Output the (X, Y) coordinate of the center of the cell containing the given text.  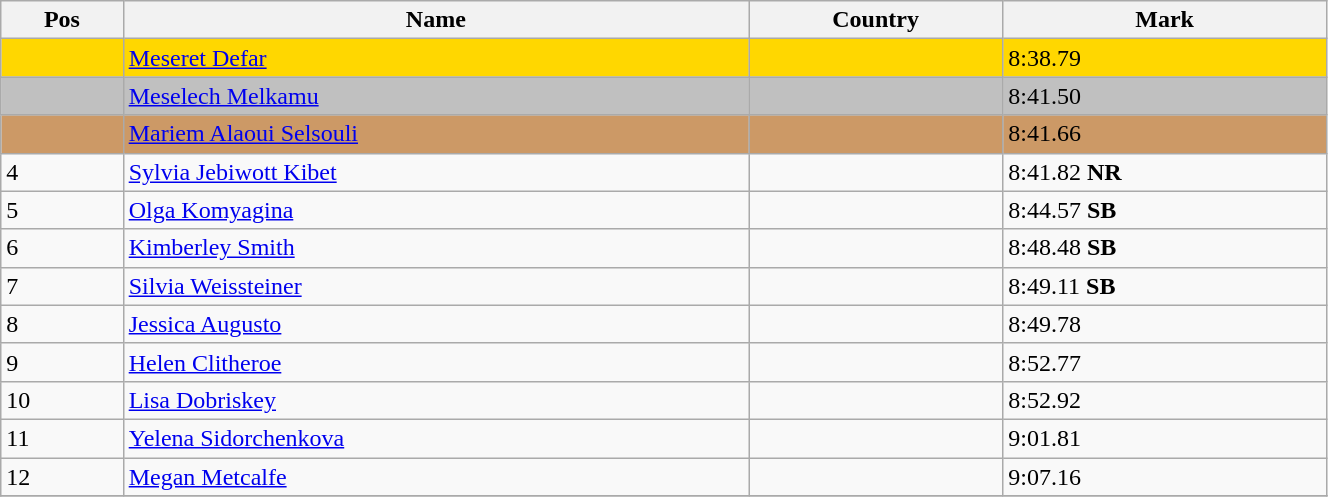
8:49.11 SB (1165, 286)
7 (62, 286)
10 (62, 400)
Mariem Alaoui Selsouli (436, 134)
Meselech Melkamu (436, 96)
9 (62, 362)
11 (62, 438)
Mark (1165, 20)
6 (62, 248)
Meseret Defar (436, 58)
9:01.81 (1165, 438)
8:41.82 NR (1165, 172)
Name (436, 20)
Yelena Sidorchenkova (436, 438)
8:44.57 SB (1165, 210)
8:41.66 (1165, 134)
Helen Clitheroe (436, 362)
Silvia Weissteiner (436, 286)
Kimberley Smith (436, 248)
8:38.79 (1165, 58)
Country (875, 20)
8:52.77 (1165, 362)
8:48.48 SB (1165, 248)
12 (62, 477)
8:49.78 (1165, 324)
8:52.92 (1165, 400)
4 (62, 172)
8 (62, 324)
Olga Komyagina (436, 210)
Megan Metcalfe (436, 477)
Pos (62, 20)
Lisa Dobriskey (436, 400)
5 (62, 210)
9:07.16 (1165, 477)
Sylvia Jebiwott Kibet (436, 172)
Jessica Augusto (436, 324)
8:41.50 (1165, 96)
